Determine the (x, y) coordinate at the center of the cell enclosing the given text.  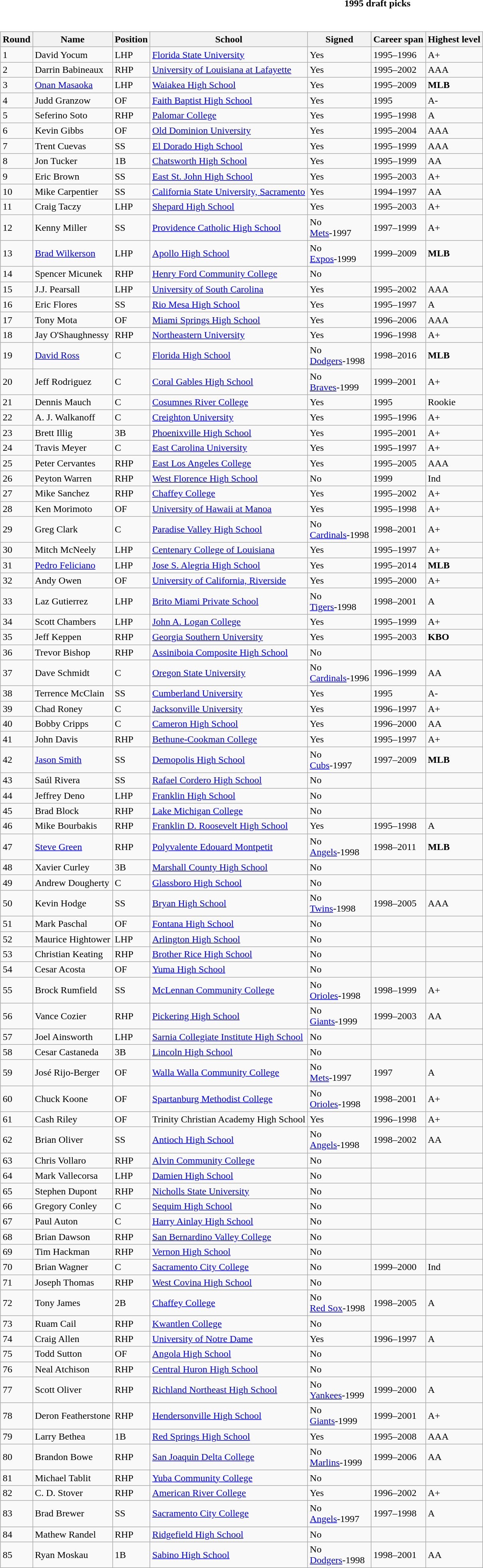
Providence Catholic High School (229, 227)
Palomar College (229, 116)
Rookie (454, 402)
Cesar Castaneda (73, 1052)
Terrence McClain (73, 694)
West Florence High School (229, 478)
Greg Clark (73, 530)
Position (131, 39)
Andy Owen (73, 580)
Chuck Koone (73, 1098)
59 (16, 1073)
University of Notre Dame (229, 1339)
Assiniboia Composite High School (229, 652)
Ryan Moskau (73, 1555)
Centenary College of Louisiana (229, 550)
Ken Morimoto (73, 509)
Walla Walla Community College (229, 1073)
1998–2011 (398, 846)
Brandon Bowe (73, 1457)
Trinity Christian Academy High School (229, 1119)
NoTigers-1998 (339, 601)
29 (16, 530)
Kenny Miller (73, 227)
Hendersonville High School (229, 1416)
3 (16, 85)
Nicholls State University (229, 1191)
Jeffrey Deno (73, 796)
Cameron High School (229, 724)
Mark Paschal (73, 924)
1995–2014 (398, 565)
Peter Cervantes (73, 463)
Angola High School (229, 1354)
54 (16, 970)
Spartanburg Methodist College (229, 1098)
1995–2009 (398, 85)
40 (16, 724)
Joel Ainsworth (73, 1037)
Jose S. Alegria High School (229, 565)
Paul Auton (73, 1221)
82 (16, 1493)
Chatsworth High School (229, 161)
48 (16, 867)
Seferino Soto (73, 116)
California State University, Sacramento (229, 192)
85 (16, 1555)
Lincoln High School (229, 1052)
Peyton Warren (73, 478)
51 (16, 924)
55 (16, 990)
Harry Ainlay High School (229, 1221)
Glassboro High School (229, 882)
Neal Atchison (73, 1369)
45 (16, 811)
34 (16, 622)
1995–2000 (398, 580)
Lake Michigan College (229, 811)
73 (16, 1324)
43 (16, 780)
5 (16, 116)
Brother Rice High School (229, 954)
1996–2002 (398, 1493)
Northeastern University (229, 335)
No Yankees-1999 (339, 1390)
1996–2006 (398, 320)
Craig Taczy (73, 207)
American River College (229, 1493)
1996–2000 (398, 724)
Faith Baptist High School (229, 100)
Alvin Community College (229, 1160)
1995–2008 (398, 1436)
36 (16, 652)
Brian Dawson (73, 1236)
71 (16, 1282)
El Dorado High School (229, 146)
East Carolina University (229, 448)
Tim Hackman (73, 1252)
7 (16, 146)
Florida State University (229, 54)
Tony Mota (73, 320)
1999–2009 (398, 254)
78 (16, 1416)
Polyvalente Edouard Montpetit (229, 846)
6 (16, 131)
26 (16, 478)
Rafael Cordero High School (229, 780)
Andrew Dougherty (73, 882)
Tony James (73, 1303)
Brian Wagner (73, 1267)
2 (16, 70)
Dave Schmidt (73, 673)
1998–2016 (398, 355)
Onan Masaoka (73, 85)
22 (16, 418)
1998–1999 (398, 990)
McLennan Community College (229, 990)
Oregon State University (229, 673)
Chris Vollaro (73, 1160)
13 (16, 254)
27 (16, 494)
KBO (454, 637)
Bobby Cripps (73, 724)
Saúl Rivera (73, 780)
41 (16, 739)
Brad Brewer (73, 1514)
Jeff Rodriguez (73, 382)
Trent Cuevas (73, 146)
Creighton University (229, 418)
79 (16, 1436)
17 (16, 320)
Spencer Micunek (73, 274)
8 (16, 161)
77 (16, 1390)
Sarnia Collegiate Institute High School (229, 1037)
1996–1999 (398, 673)
69 (16, 1252)
Cash Riley (73, 1119)
16 (16, 304)
David Ross (73, 355)
Antioch High School (229, 1140)
Name (73, 39)
42 (16, 760)
John Davis (73, 739)
Brito Miami Private School (229, 601)
J.J. Pearsall (73, 289)
Franklin D. Roosevelt High School (229, 826)
Mitch McNeely (73, 550)
66 (16, 1206)
Michael Tablit (73, 1478)
Chad Roney (73, 709)
Georgia Southern University (229, 637)
Brett Illig (73, 433)
Jason Smith (73, 760)
Mike Sanchez (73, 494)
19 (16, 355)
Brad Block (73, 811)
No Cubs-1997 (339, 760)
15 (16, 289)
1995–2004 (398, 131)
1994–1997 (398, 192)
1997–2009 (398, 760)
Deron Featherstone (73, 1416)
Central Huron High School (229, 1369)
Trevor Bishop (73, 652)
Old Dominion University (229, 131)
Todd Sutton (73, 1354)
21 (16, 402)
Career span (398, 39)
23 (16, 433)
Cumberland University (229, 694)
2B (131, 1303)
52 (16, 939)
Sequim High School (229, 1206)
No Marlins-1999 (339, 1457)
No Twins-1998 (339, 903)
Highest level (454, 39)
Franklin High School (229, 796)
San Bernardino Valley College (229, 1236)
4 (16, 100)
West Covina High School (229, 1282)
1999–2003 (398, 1016)
No Angels-1997 (339, 1514)
1997 (398, 1073)
José Rijo-Berger (73, 1073)
Rio Mesa High School (229, 304)
Florida High School (229, 355)
61 (16, 1119)
Mike Carpentier (73, 192)
Arlington High School (229, 939)
Fontana High School (229, 924)
39 (16, 709)
Joseph Thomas (73, 1282)
Phoenixville High School (229, 433)
60 (16, 1098)
Coral Gables High School (229, 382)
Vance Cozier (73, 1016)
University of Louisiana at Lafayette (229, 70)
20 (16, 382)
Mike Bourbakis (73, 826)
No Mets-1997 (339, 1073)
University of South Carolina (229, 289)
Henry Ford Community College (229, 274)
Dennis Mauch (73, 402)
84 (16, 1534)
Jay O'Shaughnessy (73, 335)
14 (16, 274)
David Yocum (73, 54)
44 (16, 796)
Yuma High School (229, 970)
Darrin Babineaux (73, 70)
Jon Tucker (73, 161)
11 (16, 207)
Larry Bethea (73, 1436)
70 (16, 1267)
Kevin Gibbs (73, 131)
81 (16, 1478)
37 (16, 673)
83 (16, 1514)
76 (16, 1369)
Judd Granzow (73, 100)
1999 (398, 478)
65 (16, 1191)
Brian Oliver (73, 1140)
NoDodgers-1998 (339, 355)
Apollo High School (229, 254)
9 (16, 176)
Steve Green (73, 846)
Jeff Keppen (73, 637)
Scott Oliver (73, 1390)
Yuba Community College (229, 1478)
72 (16, 1303)
Xavier Curley (73, 867)
School (229, 39)
Damien High School (229, 1176)
62 (16, 1140)
Signed (339, 39)
67 (16, 1221)
Pedro Feliciano (73, 565)
Maurice Hightower (73, 939)
Christian Keating (73, 954)
Richland Northeast High School (229, 1390)
32 (16, 580)
East Los Angeles College (229, 463)
1999–2006 (398, 1457)
NoExpos-1999 (339, 254)
NoCardinals-1998 (339, 530)
50 (16, 903)
University of California, Riverside (229, 580)
Pickering High School (229, 1016)
Paradise Valley High School (229, 530)
San Joaquin Delta College (229, 1457)
31 (16, 565)
Bryan High School (229, 903)
Brad Wilkerson (73, 254)
47 (16, 846)
80 (16, 1457)
Bethune-Cookman College (229, 739)
Eric Brown (73, 176)
30 (16, 550)
NoBraves-1999 (339, 382)
38 (16, 694)
Mathew Randel (73, 1534)
Kwantlen College (229, 1324)
Waiakea High School (229, 85)
Gregory Conley (73, 1206)
Shepard High School (229, 207)
28 (16, 509)
1995–2001 (398, 433)
58 (16, 1052)
46 (16, 826)
1998–2002 (398, 1140)
Craig Allen (73, 1339)
East St. John High School (229, 176)
No Cardinals-1996 (339, 673)
Miami Springs High School (229, 320)
No Dodgers-1998 (339, 1555)
Ridgefield High School (229, 1534)
1997–1998 (398, 1514)
Red Springs High School (229, 1436)
1995–2005 (398, 463)
68 (16, 1236)
1 (16, 54)
NoMets-1997 (339, 227)
A. J. Walkanoff (73, 418)
Cesar Acosta (73, 970)
1997–1999 (398, 227)
49 (16, 882)
74 (16, 1339)
Round (16, 39)
64 (16, 1176)
Eric Flores (73, 304)
Stephen Dupont (73, 1191)
12 (16, 227)
63 (16, 1160)
No Red Sox-1998 (339, 1303)
18 (16, 335)
Kevin Hodge (73, 903)
56 (16, 1016)
Laz Gutierrez (73, 601)
33 (16, 601)
Brock Rumfield (73, 990)
Ruam Cail (73, 1324)
75 (16, 1354)
Jacksonville University (229, 709)
University of Hawaii at Manoa (229, 509)
35 (16, 637)
Mark Vallecorsa (73, 1176)
53 (16, 954)
C. D. Stover (73, 1493)
57 (16, 1037)
John A. Logan College (229, 622)
Vernon High School (229, 1252)
Marshall County High School (229, 867)
10 (16, 192)
Scott Chambers (73, 622)
24 (16, 448)
Sabino High School (229, 1555)
Demopolis High School (229, 760)
25 (16, 463)
Travis Meyer (73, 448)
Cosumnes River College (229, 402)
